Extract the [X, Y] coordinate from the center of the cell holding the provided text.  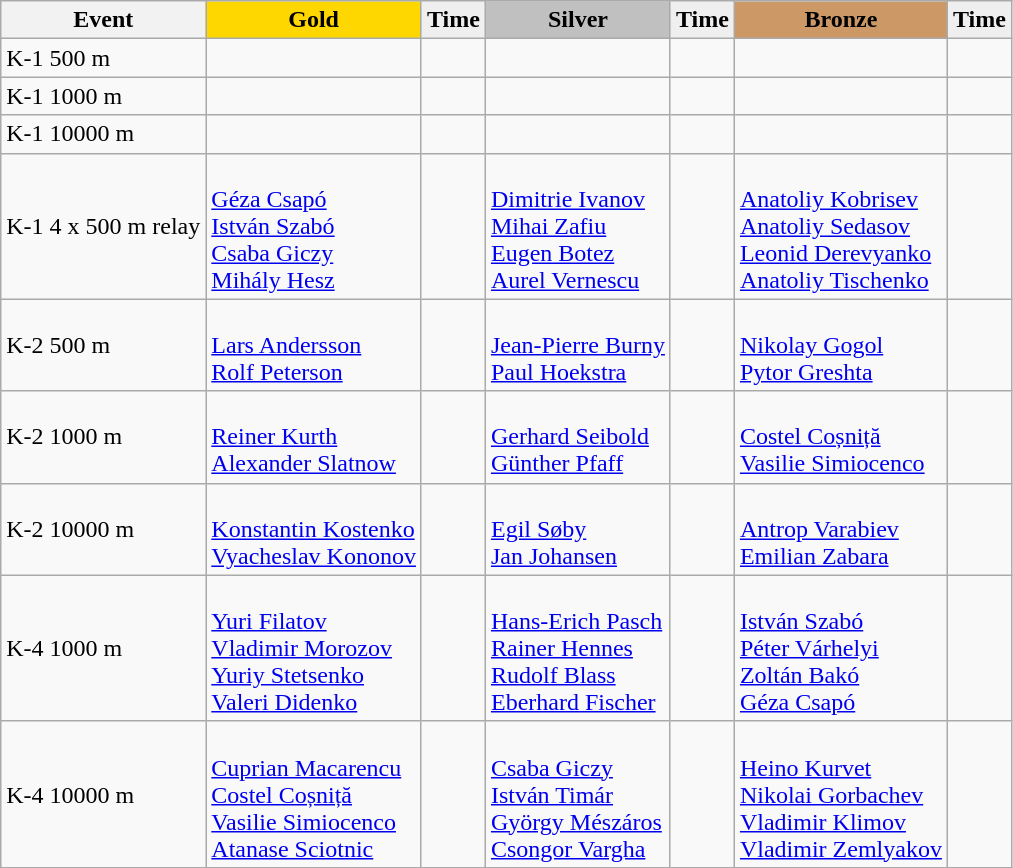
K-2 10000 m [104, 529]
K-4 1000 m [104, 648]
Lars AnderssonRolf Peterson [314, 345]
Hans-Erich PaschRainer HennesRudolf BlassEberhard Fischer [578, 648]
K-2 1000 m [104, 437]
Event [104, 20]
Anatoliy KobrisevAnatoliy SedasovLeonid DerevyankoAnatoliy Tischenko [840, 226]
Heino KurvetNikolai GorbachevVladimir KlimovVladimir Zemlyakov [840, 794]
K-1 1000 m [104, 96]
Nikolay GogolPytor Greshta [840, 345]
Gerhard SeiboldGünther Pfaff [578, 437]
K-2 500 m [104, 345]
K-4 10000 m [104, 794]
Jean-Pierre BurnyPaul Hoekstra [578, 345]
Yuri FilatovVladimir MorozovYuriy StetsenkoValeri Didenko [314, 648]
Konstantin KostenkoVyacheslav Kononov [314, 529]
Dimitrie IvanovMihai ZafiuEugen BotezAurel Vernescu [578, 226]
Egil SøbyJan Johansen [578, 529]
Silver [578, 20]
Bronze [840, 20]
Reiner KurthAlexander Slatnow [314, 437]
István SzabóPéter VárhelyiZoltán BakóGéza Csapó [840, 648]
Costel CoșnițăVasilie Simiocenco [840, 437]
K-1 10000 m [104, 134]
K-1 4 x 500 m relay [104, 226]
Cuprian MacarencuCostel CoșnițăVasilie SimiocencoAtanase Sciotnic [314, 794]
K-1 500 m [104, 58]
Csaba GiczyIstván TimárGyörgy MészárosCsongor Vargha [578, 794]
Gold [314, 20]
Géza CsapóIstván SzabóCsaba GiczyMihály Hesz [314, 226]
Antrop VarabievEmilian Zabara [840, 529]
